Return [X, Y] of the center of cell containing provided text 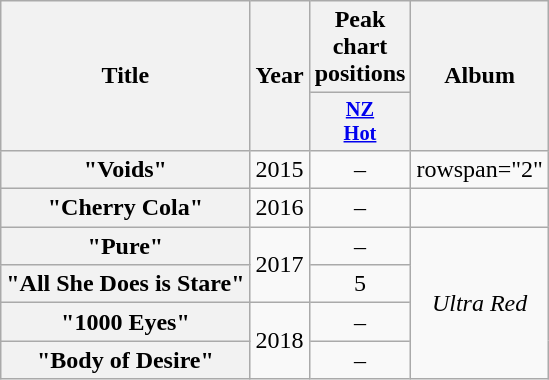
"Pure" [126, 246]
"1000 Eyes" [126, 322]
"Body of Desire" [126, 360]
Album [480, 76]
2018 [280, 341]
NZHot [360, 122]
"Cherry Cola" [126, 208]
2016 [280, 208]
"All She Does is Stare" [126, 284]
Year [280, 76]
5 [360, 284]
Peak chart positions [360, 47]
Title [126, 76]
"Voids" [126, 169]
rowspan="2" [480, 169]
2015 [280, 169]
Ultra Red [480, 303]
2017 [280, 265]
